Find where the given text appears and provide that cell's center as [X, Y] coordinate. 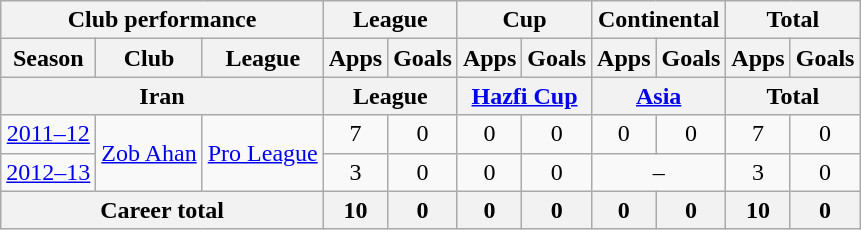
Season [48, 58]
2012–13 [48, 172]
Hazfi Cup [524, 96]
Club [149, 58]
Club performance [162, 20]
Asia [659, 96]
Career total [162, 210]
Zob Ahan [149, 153]
Cup [524, 20]
Pro League [262, 153]
– [659, 172]
Iran [162, 96]
Continental [659, 20]
2011–12 [48, 134]
